Scan for the cell matching the given text and deliver its (X, Y) coordinate at center. 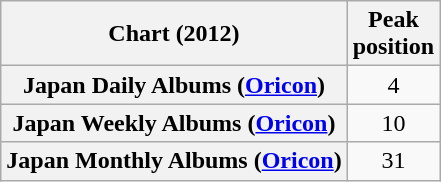
Chart (2012) (174, 34)
31 (393, 161)
4 (393, 85)
10 (393, 123)
Japan Monthly Albums (Oricon) (174, 161)
Peakposition (393, 34)
Japan Weekly Albums (Oricon) (174, 123)
Japan Daily Albums (Oricon) (174, 85)
